Capture the cell that displays the provided text and extract its (x, y) central coordinate. 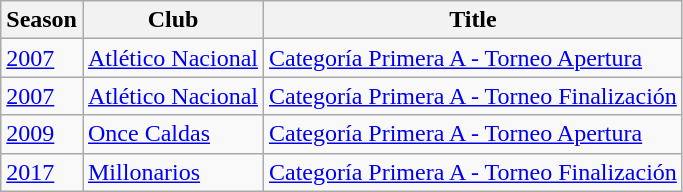
Millonarios (172, 172)
Season (42, 20)
2009 (42, 134)
Title (474, 20)
Once Caldas (172, 134)
2017 (42, 172)
Club (172, 20)
